Provide the [x, y] coordinate of the cell's center where the given text is located.  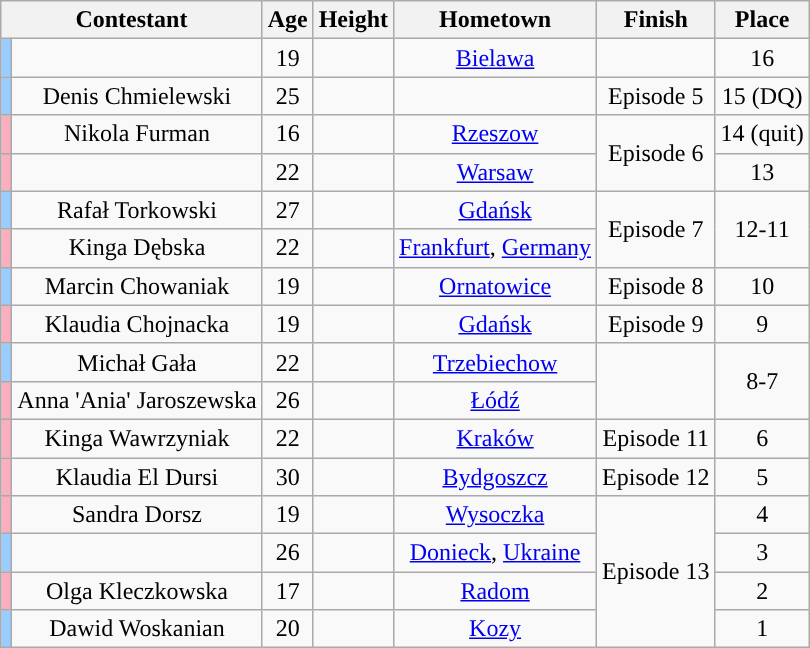
Dawid Woskanian [137, 629]
Episode 5 [656, 96]
13 [762, 172]
Donieck, Ukraine [496, 553]
Episode 13 [656, 572]
Anna 'Ania' Jaroszewska [137, 400]
20 [288, 629]
4 [762, 515]
Warsaw [496, 172]
Wysoczka [496, 515]
17 [288, 591]
Finish [656, 20]
Bielawa [496, 58]
Kozy [496, 629]
Place [762, 20]
Episode 9 [656, 324]
Nikola Furman [137, 134]
Bydgoszcz [496, 477]
Klaudia El Dursi [137, 477]
Rafał Torkowski [137, 210]
Episode 11 [656, 438]
Age [288, 20]
12-11 [762, 229]
Episode 12 [656, 477]
Trzebiechow [496, 362]
Episode 7 [656, 229]
Michał Gała [137, 362]
Kraków [496, 438]
Kinga Wawrzyniak [137, 438]
9 [762, 324]
10 [762, 286]
Contestant [132, 20]
Marcin Chowaniak [137, 286]
Episode 6 [656, 153]
Hometown [496, 20]
14 (quit) [762, 134]
Olga Kleczkowska [137, 591]
Klaudia Chojnacka [137, 324]
Łódź [496, 400]
Height [353, 20]
Denis Chmielewski [137, 96]
Episode 8 [656, 286]
1 [762, 629]
30 [288, 477]
27 [288, 210]
3 [762, 553]
25 [288, 96]
Kinga Dębska [137, 248]
Sandra Dorsz [137, 515]
6 [762, 438]
Frankfurt, Germany [496, 248]
Ornatowice [496, 286]
2 [762, 591]
Rzeszow [496, 134]
Radom [496, 591]
5 [762, 477]
8-7 [762, 381]
15 (DQ) [762, 96]
